Scan for the cell matching the given text and deliver its [x, y] coordinate at center. 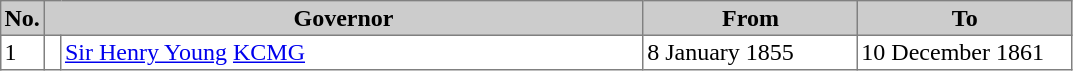
From [750, 18]
No. [22, 18]
1 [22, 52]
8 January 1855 [750, 52]
To [965, 18]
10 December 1861 [965, 52]
Sir Henry Young KCMG [352, 52]
Governor [344, 18]
